Determine the (X, Y) coordinate at the center of the cell enclosing the given text.  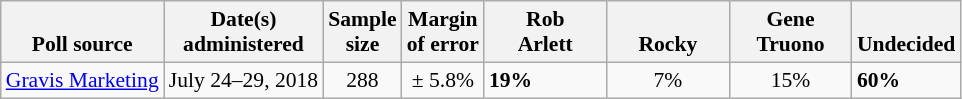
7% (668, 80)
Undecided (906, 32)
Date(s)administered (244, 32)
288 (362, 80)
15% (790, 80)
RobArlett (546, 32)
Gravis Marketing (82, 80)
July 24–29, 2018 (244, 80)
± 5.8% (443, 80)
GeneTruono (790, 32)
Poll source (82, 32)
Samplesize (362, 32)
19% (546, 80)
60% (906, 80)
Marginof error (443, 32)
Rocky (668, 32)
